Output the [x, y] coordinate of the center of the cell containing the given text.  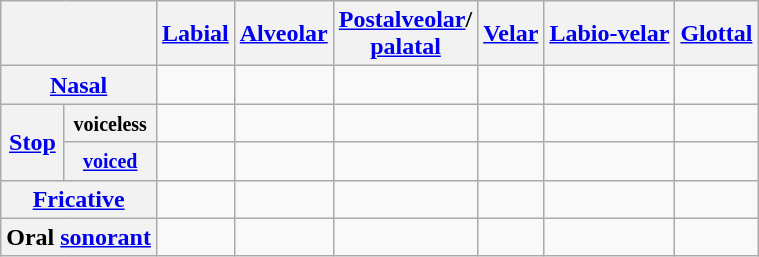
voiceless [110, 123]
Nasal [79, 85]
Labio-velar [610, 34]
Fricative [79, 199]
Oral sonorant [79, 237]
Glottal [716, 34]
Velar [511, 34]
voiced [110, 161]
Postalveolar/palatal [405, 34]
Labial [195, 34]
Stop [32, 142]
Alveolar [284, 34]
